From the cell containing the given text, extract its center point as (X, Y) coordinate. 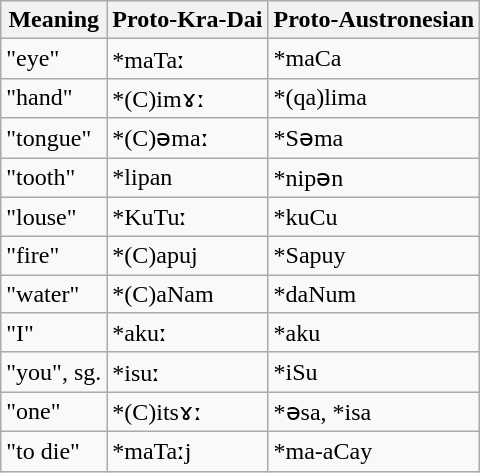
*daNum (374, 294)
*nipən (374, 178)
"hand" (54, 98)
"one" (54, 412)
*(C)əmaː (188, 138)
*isuː (188, 372)
*(C)aNam (188, 294)
"to die" (54, 451)
*(qa)lima (374, 98)
"water" (54, 294)
*maTaːj (188, 451)
*ma-aCay (374, 451)
*lipan (188, 178)
*maTaː (188, 59)
*(C)apuj (188, 256)
"fire" (54, 256)
*əsa, *isa (374, 412)
"you", sg. (54, 372)
*aku (374, 333)
"tongue" (54, 138)
"eye" (54, 59)
*kuCu (374, 217)
*iSu (374, 372)
Proto-Kra-Dai (188, 20)
Meaning (54, 20)
*Sapuy (374, 256)
*(C)imɤː (188, 98)
*maCa (374, 59)
"tooth" (54, 178)
"I" (54, 333)
Proto-Austronesian (374, 20)
*(C)itsɤː (188, 412)
*Səma (374, 138)
*akuː (188, 333)
*KuTuː (188, 217)
"louse" (54, 217)
